Provide the (X, Y) coordinate of the cell's center where the given text is located.  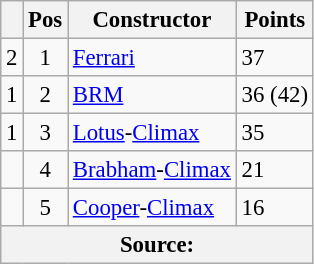
Brabham-Climax (152, 170)
21 (274, 170)
Constructor (152, 20)
Points (274, 20)
36 (42) (274, 95)
BRM (152, 95)
4 (46, 170)
Cooper-Climax (152, 208)
35 (274, 133)
Pos (46, 20)
16 (274, 208)
5 (46, 208)
Ferrari (152, 58)
3 (46, 133)
Source: (158, 245)
37 (274, 58)
Lotus-Climax (152, 133)
